Determine the (x, y) coordinate at the center of the cell enclosing the given text.  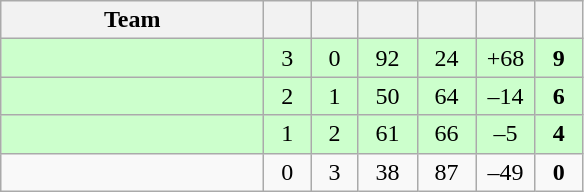
66 (446, 134)
9 (558, 58)
–49 (506, 172)
–5 (506, 134)
92 (388, 58)
4 (558, 134)
+68 (506, 58)
24 (446, 58)
61 (388, 134)
64 (446, 96)
–14 (506, 96)
50 (388, 96)
38 (388, 172)
87 (446, 172)
Team (132, 20)
6 (558, 96)
